Identify which cell holds the provided text, then report its [x, y] central coordinate. 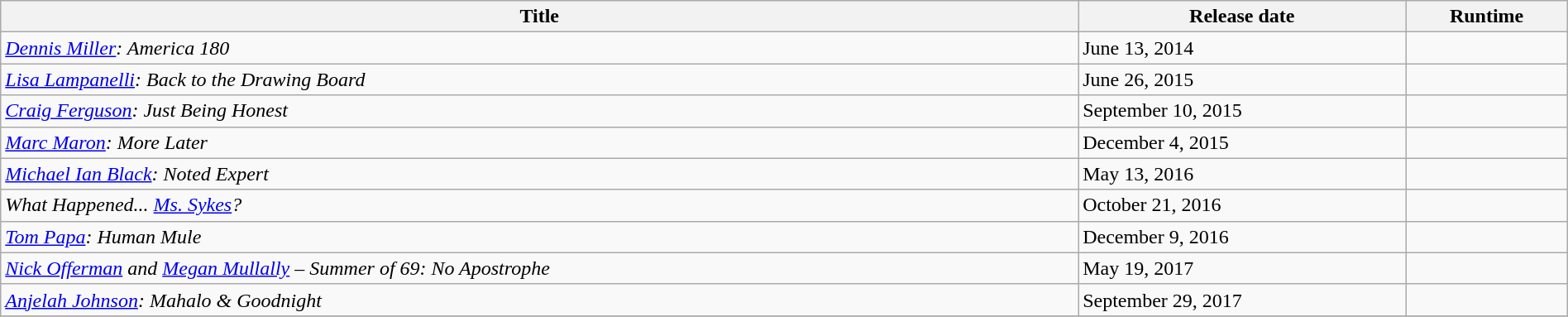
September 29, 2017 [1242, 300]
September 10, 2015 [1242, 111]
Anjelah Johnson: Mahalo & Goodnight [539, 300]
June 26, 2015 [1242, 79]
Release date [1242, 17]
December 4, 2015 [1242, 142]
Craig Ferguson: Just Being Honest [539, 111]
Tom Papa: Human Mule [539, 237]
Nick Offerman and Megan Mullally – Summer of 69: No Apostrophe [539, 268]
Dennis Miller: America 180 [539, 48]
December 9, 2016 [1242, 237]
What Happened... Ms. Sykes? [539, 205]
Lisa Lampanelli: Back to the Drawing Board [539, 79]
Title [539, 17]
May 13, 2016 [1242, 174]
June 13, 2014 [1242, 48]
Marc Maron: More Later [539, 142]
May 19, 2017 [1242, 268]
October 21, 2016 [1242, 205]
Michael Ian Black: Noted Expert [539, 174]
Runtime [1487, 17]
